Return the [X, Y] coordinate for the center point of the cell that contains the specified text.  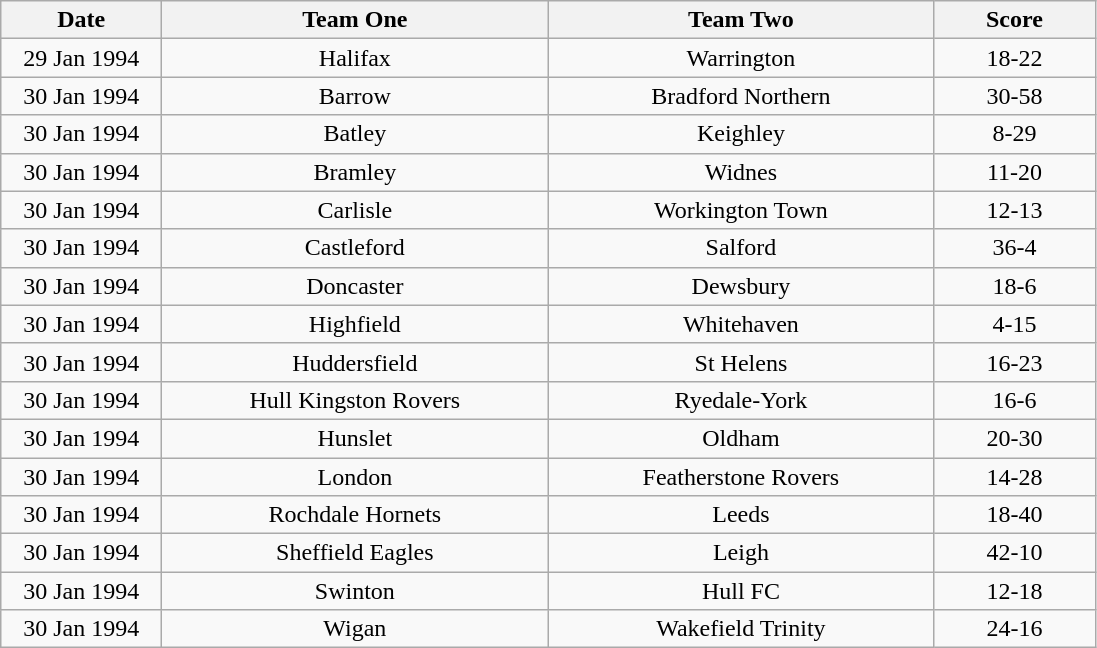
Ryedale-York [741, 400]
Date [82, 20]
Widnes [741, 172]
St Helens [741, 362]
30-58 [1014, 96]
42-10 [1014, 553]
Wigan [355, 629]
Sheffield Eagles [355, 553]
8-29 [1014, 134]
Leeds [741, 515]
Workington Town [741, 210]
Bramley [355, 172]
Wakefield Trinity [741, 629]
18-40 [1014, 515]
London [355, 477]
12-18 [1014, 591]
Oldham [741, 438]
4-15 [1014, 324]
12-13 [1014, 210]
Halifax [355, 58]
Hunslet [355, 438]
24-16 [1014, 629]
Barrow [355, 96]
Team Two [741, 20]
18-6 [1014, 286]
Salford [741, 248]
Batley [355, 134]
20-30 [1014, 438]
Dewsbury [741, 286]
36-4 [1014, 248]
Castleford [355, 248]
Rochdale Hornets [355, 515]
Huddersfield [355, 362]
11-20 [1014, 172]
Doncaster [355, 286]
16-23 [1014, 362]
Highfield [355, 324]
Carlisle [355, 210]
Whitehaven [741, 324]
Swinton [355, 591]
Bradford Northern [741, 96]
Hull FC [741, 591]
18-22 [1014, 58]
Keighley [741, 134]
Team One [355, 20]
Featherstone Rovers [741, 477]
Warrington [741, 58]
Score [1014, 20]
29 Jan 1994 [82, 58]
Hull Kingston Rovers [355, 400]
14-28 [1014, 477]
16-6 [1014, 400]
Leigh [741, 553]
